Extract the [X, Y] coordinate from the center of the cell holding the provided text.  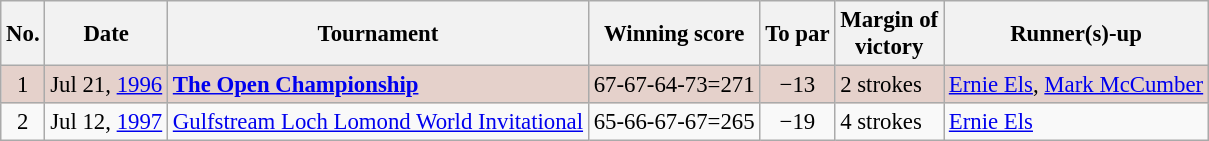
Date [106, 34]
Ernie Els [1076, 122]
−19 [798, 122]
1 [23, 85]
65-66-67-67=265 [674, 122]
4 strokes [890, 122]
Tournament [378, 34]
2 strokes [890, 85]
To par [798, 34]
Winning score [674, 34]
The Open Championship [378, 85]
67-67-64-73=271 [674, 85]
Ernie Els, Mark McCumber [1076, 85]
Gulfstream Loch Lomond World Invitational [378, 122]
Jul 21, 1996 [106, 85]
−13 [798, 85]
Margin ofvictory [890, 34]
2 [23, 122]
No. [23, 34]
Jul 12, 1997 [106, 122]
Runner(s)-up [1076, 34]
